Detect which cell encompasses the target text, then output its (X, Y) center coordinate. 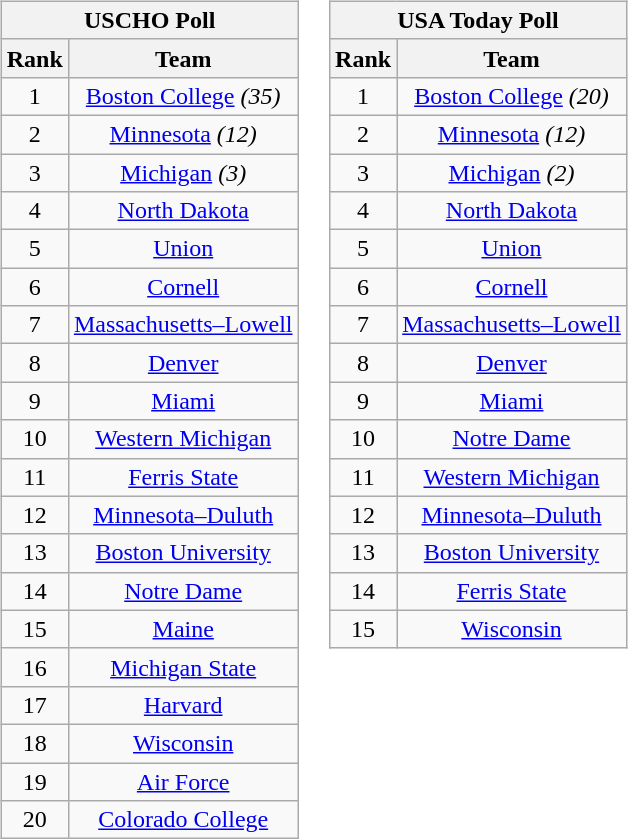
Boston College (20) (512, 96)
Colorado College (183, 820)
USCHO Poll (150, 20)
Air Force (183, 781)
Michigan (3) (183, 173)
17 (34, 705)
20 (34, 820)
Boston College (35) (183, 96)
16 (34, 667)
18 (34, 743)
Michigan (2) (512, 173)
Harvard (183, 705)
19 (34, 781)
USA Today Poll (478, 20)
Michigan State (183, 667)
Maine (183, 629)
